Identify which cell holds the provided text, then report its (X, Y) central coordinate. 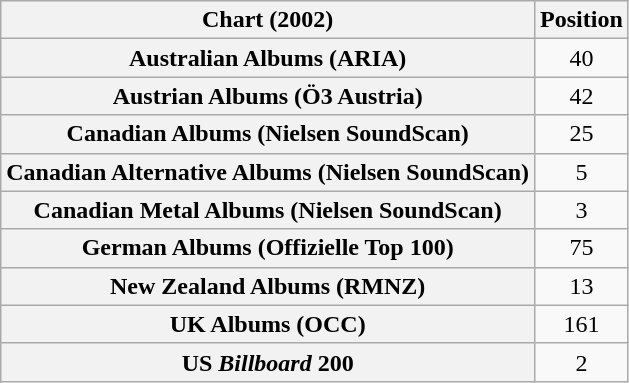
13 (582, 286)
Austrian Albums (Ö3 Austria) (268, 96)
Canadian Metal Albums (Nielsen SoundScan) (268, 210)
German Albums (Offizielle Top 100) (268, 248)
Canadian Alternative Albums (Nielsen SoundScan) (268, 172)
3 (582, 210)
25 (582, 134)
40 (582, 58)
75 (582, 248)
Position (582, 20)
New Zealand Albums (RMNZ) (268, 286)
2 (582, 362)
161 (582, 324)
UK Albums (OCC) (268, 324)
5 (582, 172)
US Billboard 200 (268, 362)
42 (582, 96)
Australian Albums (ARIA) (268, 58)
Chart (2002) (268, 20)
Canadian Albums (Nielsen SoundScan) (268, 134)
